Locate the cell with the specified text and output its (X, Y) center coordinate. 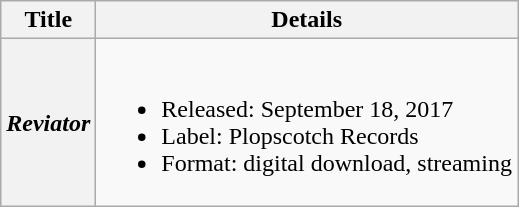
Reviator (48, 122)
Title (48, 20)
Details (307, 20)
Released: September 18, 2017Label: Plopscotch RecordsFormat: digital download, streaming (307, 122)
